Search for the cell housing the specified text and yield its [x, y] center coordinate. 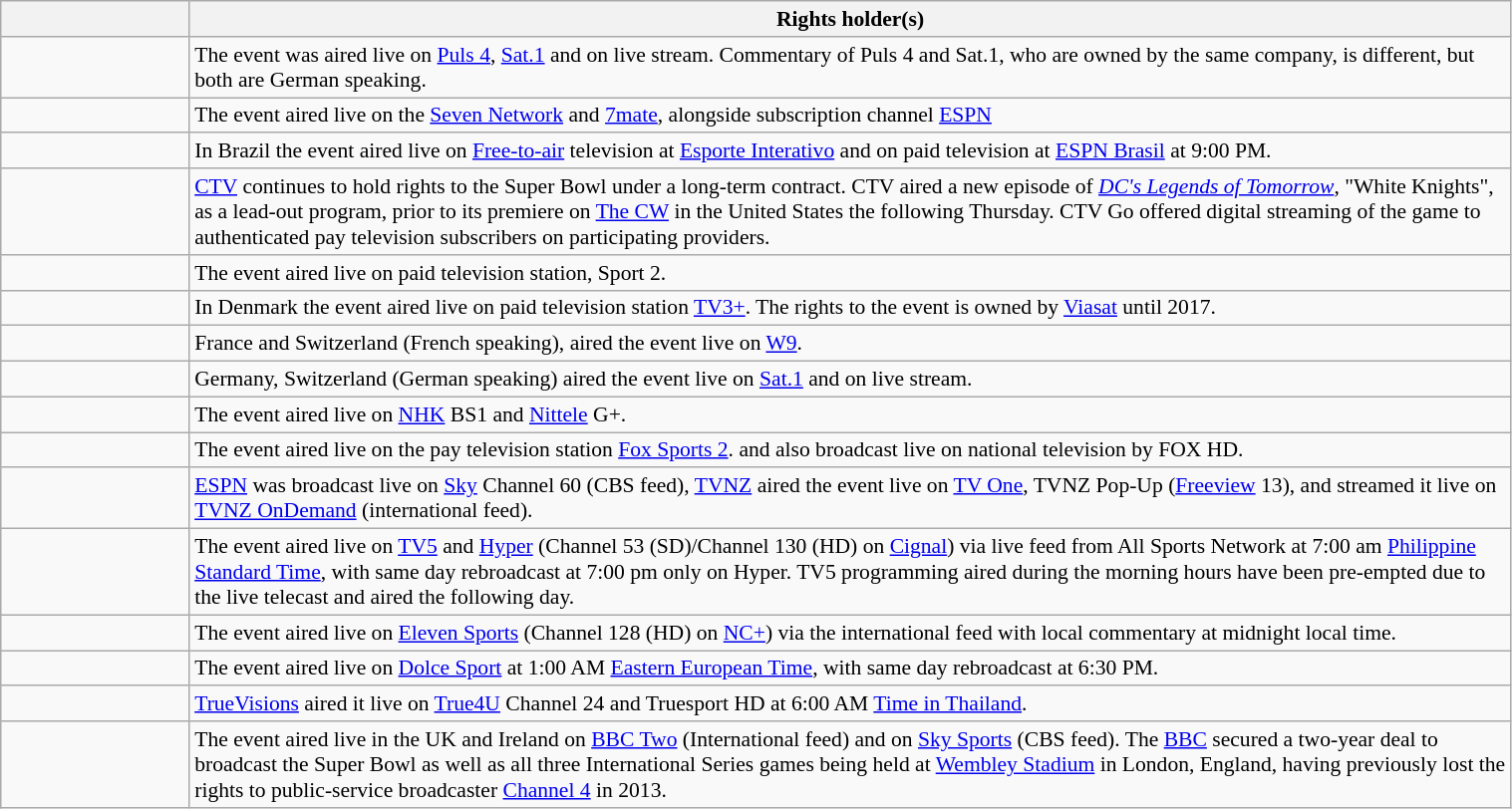
The event aired live on Dolce Sport at 1:00 AM Eastern European Time, with same day rebroadcast at 6:30 PM. [850, 669]
France and Switzerland (French speaking), aired the event live on W9. [850, 344]
Germany, Switzerland (German speaking) aired the event live on Sat.1 and on live stream. [850, 380]
The event aired live on the pay television station Fox Sports 2. and also broadcast live on national television by FOX HD. [850, 450]
Rights holder(s) [850, 19]
In Brazil the event aired live on Free-to-air television at Esporte Interativo and on paid television at ESPN Brasil at 9:00 PM. [850, 151]
The event aired live on Eleven Sports (Channel 128 (HD) on NC+) via the international feed with local commentary at midnight local time. [850, 633]
The event aired live on the Seven Network and 7mate, alongside subscription channel ESPN [850, 116]
The event aired live on NHK BS1 and Nittele G+. [850, 414]
The event aired live on paid television station, Sport 2. [850, 273]
In Denmark the event aired live on paid television station TV3+. The rights to the event is owned by Viasat until 2017. [850, 308]
TrueVisions aired it live on True4U Channel 24 and Truesport HD at 6:00 AM Time in Thailand. [850, 704]
